Provide the [X, Y] coordinate of the cell's center where the given text is located.  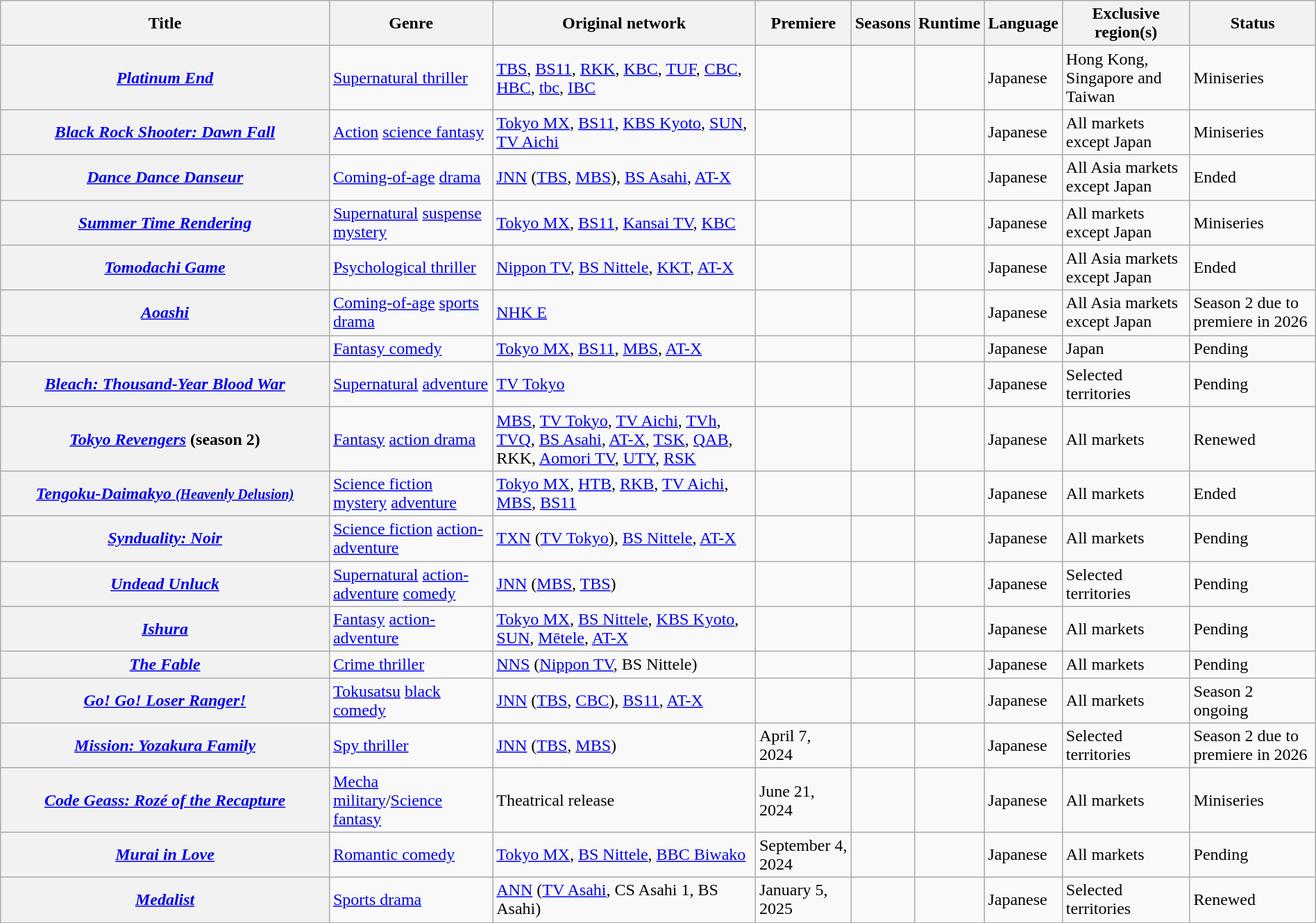
Seasons [883, 24]
Runtime [949, 24]
Supernatural suspense mystery [411, 222]
Tokyo MX, HTB, RKB, TV Aichi, MBS, BS11 [625, 493]
JNN (TBS, MBS), BS Asahi, AT-X [625, 178]
Tokyo MX, BS Nittele, KBS Kyoto, SUN, Mētele, AT-X [625, 629]
Action science fantasy [411, 132]
Fantasy action-adventure [411, 629]
Japan [1126, 348]
September 4, 2024 [803, 855]
Mission: Yozakura Family [165, 745]
Sports drama [411, 899]
Fantasy comedy [411, 348]
June 21, 2024 [803, 800]
Hong Kong, Singapore and Taiwan [1126, 78]
Spy thriller [411, 745]
Ishura [165, 629]
Code Geass: Rozé of the Recapture [165, 800]
Supernatural thriller [411, 78]
Science fiction mystery adventure [411, 493]
Bleach: Thousand-Year Blood War [165, 384]
Supernatural action-adventure comedy [411, 583]
Nippon TV, BS Nittele, KKT, AT-X [625, 268]
TXN (TV Tokyo), BS Nittele, AT-X [625, 539]
MBS, TV Tokyo, TV Aichi, TVh, TVQ, BS Asahi, AT-X, TSK, QAB, RKK, Aomori TV, UTY, RSK [625, 439]
JNN (MBS, TBS) [625, 583]
Platinum End [165, 78]
Genre [411, 24]
TV Tokyo [625, 384]
January 5, 2025 [803, 899]
Crime thriller [411, 665]
Undead Unluck [165, 583]
Coming-of-age drama [411, 178]
April 7, 2024 [803, 745]
The Fable [165, 665]
Synduality: Noir [165, 539]
JNN (TBS, MBS) [625, 745]
Theatrical release [625, 800]
Title [165, 24]
Tomodachi Game [165, 268]
Language [1023, 24]
Summer Time Rendering [165, 222]
Status [1252, 24]
Tokyo Revengers (season 2) [165, 439]
Tengoku-Daimakyo (Heavenly Delusion) [165, 493]
NNS (Nippon TV, BS Nittele) [625, 665]
Mecha military/Science fantasy [411, 800]
Go! Go! Loser Ranger! [165, 701]
NHK E [625, 312]
Supernatural adventure [411, 384]
Aoashi [165, 312]
TBS, BS11, RKK, KBC, TUF, CBC, HBC, tbc, IBC [625, 78]
Murai in Love [165, 855]
Psychological thriller [411, 268]
Black Rock Shooter: Dawn Fall [165, 132]
ANN (TV Asahi, CS Asahi 1, BS Asahi) [625, 899]
Tokyo MX, BS11, MBS, AT-X [625, 348]
Original network [625, 24]
Fantasy action drama [411, 439]
Romantic comedy [411, 855]
Tokusatsu black comedy [411, 701]
Science fiction action-adventure [411, 539]
Medalist [165, 899]
Exclusive region(s) [1126, 24]
Season 2 ongoing [1252, 701]
JNN (TBS, CBC), BS11, AT-X [625, 701]
Tokyo MX, BS Nittele, BBC Biwako [625, 855]
Dance Dance Danseur [165, 178]
Tokyo MX, BS11, KBS Kyoto, SUN, TV Aichi [625, 132]
Coming-of-age sports drama [411, 312]
Premiere [803, 24]
Tokyo MX, BS11, Kansai TV, KBC [625, 222]
